Provide the [x, y] coordinate of the cell's center where the given text is located.  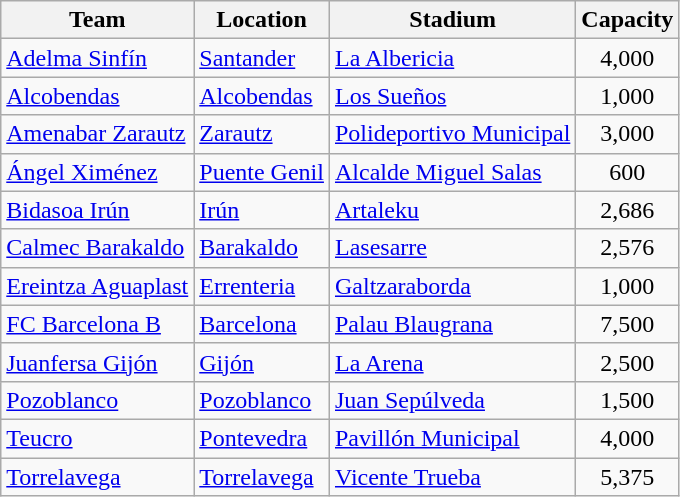
Ereintza Aguaplast [98, 286]
Santander [262, 58]
2,576 [628, 248]
Zarautz [262, 134]
Juan Sepúlveda [452, 400]
Palau Blaugrana [452, 324]
Teucro [98, 438]
Polideportivo Municipal [452, 134]
Location [262, 20]
Artaleku [452, 210]
Pontevedra [262, 438]
Vicente Trueba [452, 477]
1,500 [628, 400]
La Albericia [452, 58]
Adelma Sinfín [98, 58]
Juanfersa Gijón [98, 362]
Stadium [452, 20]
FC Barcelona B [98, 324]
Alcalde Miguel Salas [452, 172]
Team [98, 20]
2,686 [628, 210]
La Arena [452, 362]
Capacity [628, 20]
Ángel Ximénez [98, 172]
2,500 [628, 362]
Lasesarre [452, 248]
Pavillón Municipal [452, 438]
Barakaldo [262, 248]
5,375 [628, 477]
Gijón [262, 362]
Los Sueños [452, 96]
Amenabar Zarautz [98, 134]
600 [628, 172]
7,500 [628, 324]
Galtzaraborda [452, 286]
Barcelona [262, 324]
3,000 [628, 134]
Puente Genil [262, 172]
Calmec Barakaldo [98, 248]
Errenteria [262, 286]
Irún [262, 210]
Bidasoa Irún [98, 210]
